Pinpoint the cell where the given text exists, returning its [x, y] midpoint coordinate. 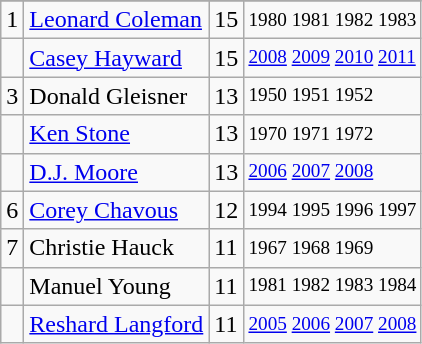
3 [12, 96]
6 [12, 210]
Ken Stone [116, 134]
Corey Chavous [116, 210]
1994 1995 1996 1997 [332, 210]
7 [12, 248]
Manuel Young [116, 286]
2005 2006 2007 2008 [332, 324]
2006 2007 2008 [332, 172]
1967 1968 1969 [332, 248]
1 [12, 20]
Leonard Coleman [116, 20]
1980 1981 1982 1983 [332, 20]
Reshard Langford [116, 324]
Donald Gleisner [116, 96]
2008 2009 2010 2011 [332, 58]
Christie Hauck [116, 248]
D.J. Moore [116, 172]
Casey Hayward [116, 58]
12 [226, 210]
1981 1982 1983 1984 [332, 286]
1970 1971 1972 [332, 134]
1950 1951 1952 [332, 96]
